Capture the cell that displays the provided text and extract its (x, y) central coordinate. 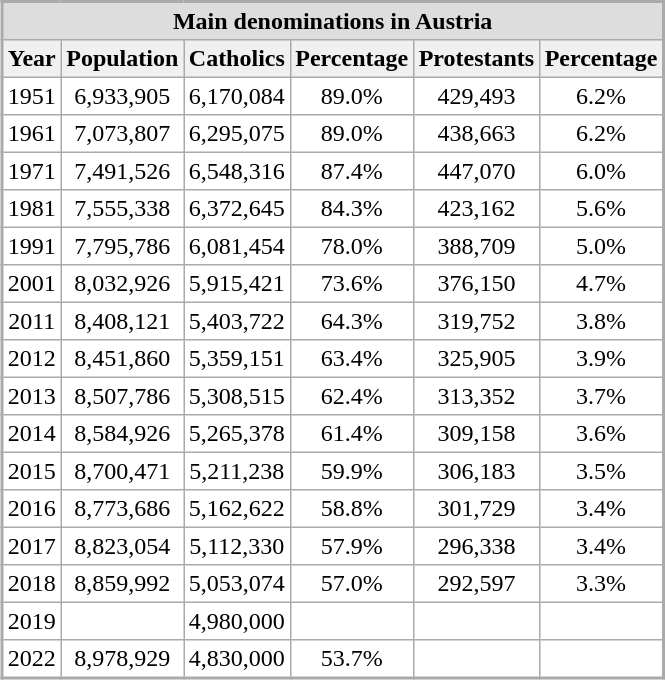
6,933,905 (122, 96)
3.6% (601, 434)
87.4% (352, 171)
3.7% (601, 396)
438,663 (476, 134)
8,859,992 (122, 584)
5,359,151 (237, 359)
7,491,526 (122, 171)
376,150 (476, 284)
5,308,515 (237, 396)
2015 (32, 471)
1971 (32, 171)
5,162,622 (237, 509)
6,081,454 (237, 246)
64.3% (352, 321)
5,915,421 (237, 284)
5,403,722 (237, 321)
5,053,074 (237, 584)
1991 (32, 246)
309,158 (476, 434)
8,408,121 (122, 321)
Year (32, 59)
Catholics (237, 59)
2019 (32, 621)
5,211,238 (237, 471)
2014 (32, 434)
2013 (32, 396)
325,905 (476, 359)
2022 (32, 659)
78.0% (352, 246)
5,112,330 (237, 546)
388,709 (476, 246)
57.9% (352, 546)
5.6% (601, 209)
6,548,316 (237, 171)
1951 (32, 96)
2016 (32, 509)
Population (122, 59)
423,162 (476, 209)
Protestants (476, 59)
58.8% (352, 509)
84.3% (352, 209)
Main denominations in Austria (333, 21)
8,978,929 (122, 659)
6,170,084 (237, 96)
8,584,926 (122, 434)
319,752 (476, 321)
2011 (32, 321)
2017 (32, 546)
8,700,471 (122, 471)
7,795,786 (122, 246)
4,830,000 (237, 659)
73.6% (352, 284)
301,729 (476, 509)
4.7% (601, 284)
8,451,860 (122, 359)
2012 (32, 359)
62.4% (352, 396)
57.0% (352, 584)
3.3% (601, 584)
4,980,000 (237, 621)
296,338 (476, 546)
292,597 (476, 584)
8,773,686 (122, 509)
447,070 (476, 171)
3.5% (601, 471)
313,352 (476, 396)
429,493 (476, 96)
5,265,378 (237, 434)
59.9% (352, 471)
1981 (32, 209)
3.9% (601, 359)
61.4% (352, 434)
5.0% (601, 246)
53.7% (352, 659)
3.8% (601, 321)
7,073,807 (122, 134)
7,555,338 (122, 209)
8,507,786 (122, 396)
306,183 (476, 471)
2001 (32, 284)
8,823,054 (122, 546)
6,372,645 (237, 209)
6.0% (601, 171)
63.4% (352, 359)
6,295,075 (237, 134)
1961 (32, 134)
2018 (32, 584)
8,032,926 (122, 284)
